Identify which cell holds the provided text, then report its [X, Y] central coordinate. 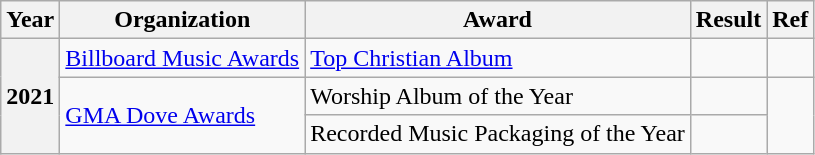
Top Christian Album [498, 58]
2021 [30, 96]
Billboard Music Awards [182, 58]
GMA Dove Awards [182, 115]
Recorded Music Packaging of the Year [498, 134]
Year [30, 20]
Result [728, 20]
Award [498, 20]
Organization [182, 20]
Ref [790, 20]
Worship Album of the Year [498, 96]
